Return the [x, y] coordinate for the center point of the cell that contains the specified text.  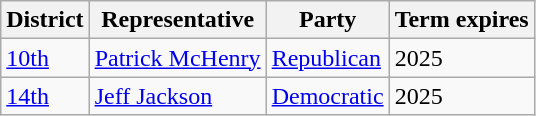
Representative [178, 20]
Term expires [462, 20]
14th [45, 96]
Party [328, 20]
District [45, 20]
10th [45, 58]
Jeff Jackson [178, 96]
Republican [328, 58]
Democratic [328, 96]
Patrick McHenry [178, 58]
